Find where the given text appears and provide that cell's center as [x, y] coordinate. 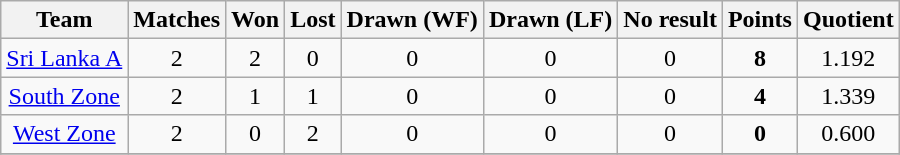
Won [256, 20]
Sri Lanka A [64, 58]
Drawn (WF) [412, 20]
No result [670, 20]
Team [64, 20]
1.339 [848, 96]
Quotient [848, 20]
Points [760, 20]
1.192 [848, 58]
0.600 [848, 134]
West Zone [64, 134]
South Zone [64, 96]
4 [760, 96]
Lost [313, 20]
Drawn (LF) [550, 20]
Matches [177, 20]
8 [760, 58]
